Search for the cell housing the specified text and yield its (x, y) center coordinate. 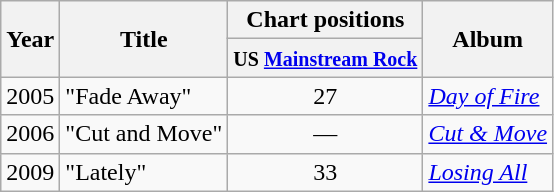
Losing All (488, 172)
Title (144, 39)
Chart positions (326, 20)
"Lately" (144, 172)
"Cut and Move" (144, 134)
Day of Fire (488, 96)
33 (326, 172)
2005 (30, 96)
"Fade Away" (144, 96)
US Mainstream Rock (326, 58)
27 (326, 96)
Year (30, 39)
2009 (30, 172)
Cut & Move (488, 134)
2006 (30, 134)
— (326, 134)
Album (488, 39)
